Search for the cell housing the specified text and yield its [x, y] center coordinate. 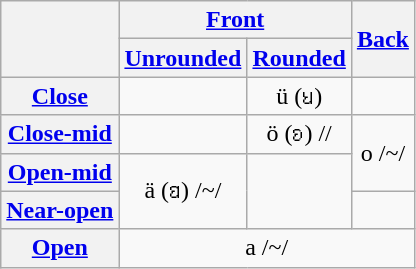
Close-mid [60, 134]
Rounded [299, 58]
Front [235, 20]
Unrounded [183, 58]
Near-open [60, 210]
a /~/ [267, 248]
ä (ꞛ) /~/ [183, 191]
Close [60, 96]
Open [60, 248]
o /~/ [382, 153]
Back [382, 39]
ö (ꞝ) // [299, 134]
Open-mid [60, 172]
ü (ꞟ) [299, 96]
